From the cell containing the given text, extract its center point as (x, y) coordinate. 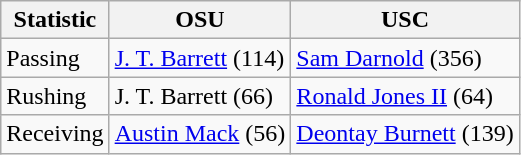
Passing (55, 58)
Rushing (55, 96)
OSU (200, 20)
Austin Mack (56) (200, 134)
USC (405, 20)
J. T. Barrett (114) (200, 58)
J. T. Barrett (66) (200, 96)
Ronald Jones II (64) (405, 96)
Deontay Burnett (139) (405, 134)
Statistic (55, 20)
Sam Darnold (356) (405, 58)
Receiving (55, 134)
